Locate the cell with the specified text and output its (X, Y) center coordinate. 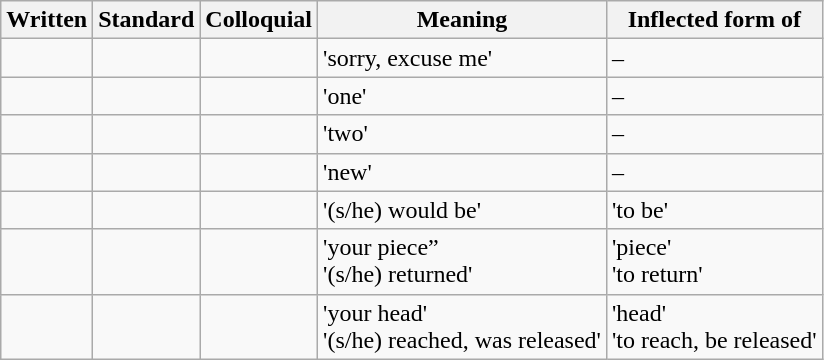
Meaning (462, 20)
'one' (462, 96)
'sorry, excuse me' (462, 58)
'head' 'to reach, be released' (714, 326)
'piece' 'to return' (714, 262)
'new' (462, 172)
Colloquial (259, 20)
'your head''(s/he) reached, was released' (462, 326)
'your piece”'(s/he) returned' (462, 262)
Written (47, 20)
'(s/he) would be' (462, 210)
'two' (462, 134)
Inflected form of (714, 20)
'to be' (714, 210)
Standard (146, 20)
